Return [X, Y] of the center of cell containing provided text 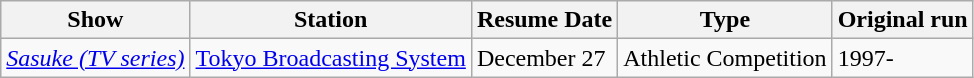
Station [330, 20]
Show [96, 20]
Resume Date [544, 20]
Sasuke (TV series) [96, 58]
1997- [902, 58]
Original run [902, 20]
December 27 [544, 58]
Athletic Competition [725, 58]
Tokyo Broadcasting System [330, 58]
Type [725, 20]
